For the text-containing cell, return its midpoint in (X, Y) coordinate format. 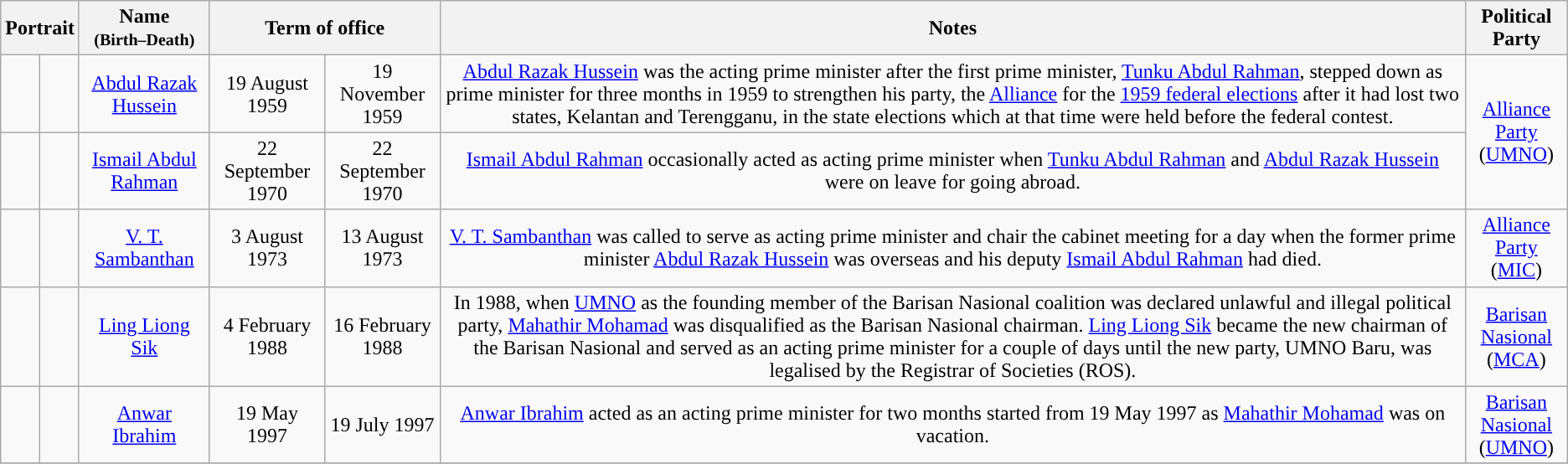
V. T. Sambanthan (144, 248)
16 February 1988 (383, 337)
Term of office (325, 28)
Ismail Abdul Rahman occasionally acted as acting prime minister when Tunku Abdul Rahman and Abdul Razak Hussein were on leave for going abroad. (952, 171)
Barisan Nasional (MCA) (1516, 337)
Name(Birth–Death) (144, 28)
Barisan Nasional (UMNO) (1516, 425)
Portrait (40, 28)
19 May 1997 (267, 425)
Alliance Party (UMNO) (1516, 132)
Notes (952, 28)
19 August 1959 (267, 94)
Ismail Abdul Rahman (144, 171)
Alliance Party (MIC) (1516, 248)
19 July 1997 (383, 425)
Anwar Ibrahim acted as an acting prime minister for two months started from 19 May 1997 as Mahathir Mohamad was on vacation. (952, 425)
Ling Liong Sik (144, 337)
3 August 1973 (267, 248)
Anwar Ibrahim (144, 425)
4 February 1988 (267, 337)
19 November 1959 (383, 94)
Abdul Razak Hussein (144, 94)
Political Party (1516, 28)
13 August 1973 (383, 248)
